Provide the (x, y) coordinate of the cell's center where the given text is located.  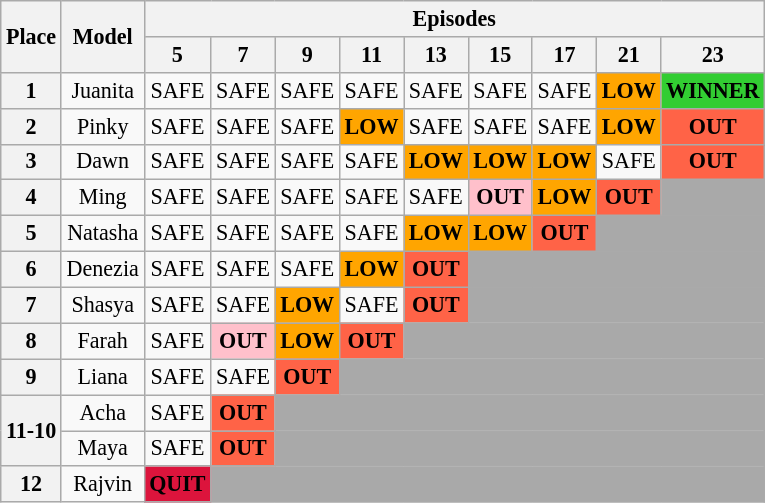
11-10 (32, 430)
Maya (102, 448)
Acha (102, 412)
Pinky (102, 126)
Model (102, 36)
6 (32, 269)
Episodes (454, 18)
Rajvin (102, 484)
17 (564, 54)
13 (436, 54)
11 (371, 54)
21 (629, 54)
WINNER (713, 90)
Farah (102, 341)
15 (500, 54)
Liana (102, 377)
4 (32, 198)
QUIT (178, 484)
1 (32, 90)
2 (32, 126)
12 (32, 484)
3 (32, 162)
Shasya (102, 305)
Juanita (102, 90)
Dawn (102, 162)
Ming (102, 198)
Denezia (102, 269)
8 (32, 341)
Natasha (102, 233)
23 (713, 54)
Place (32, 36)
